For the text-containing cell, return its midpoint in (x, y) coordinate format. 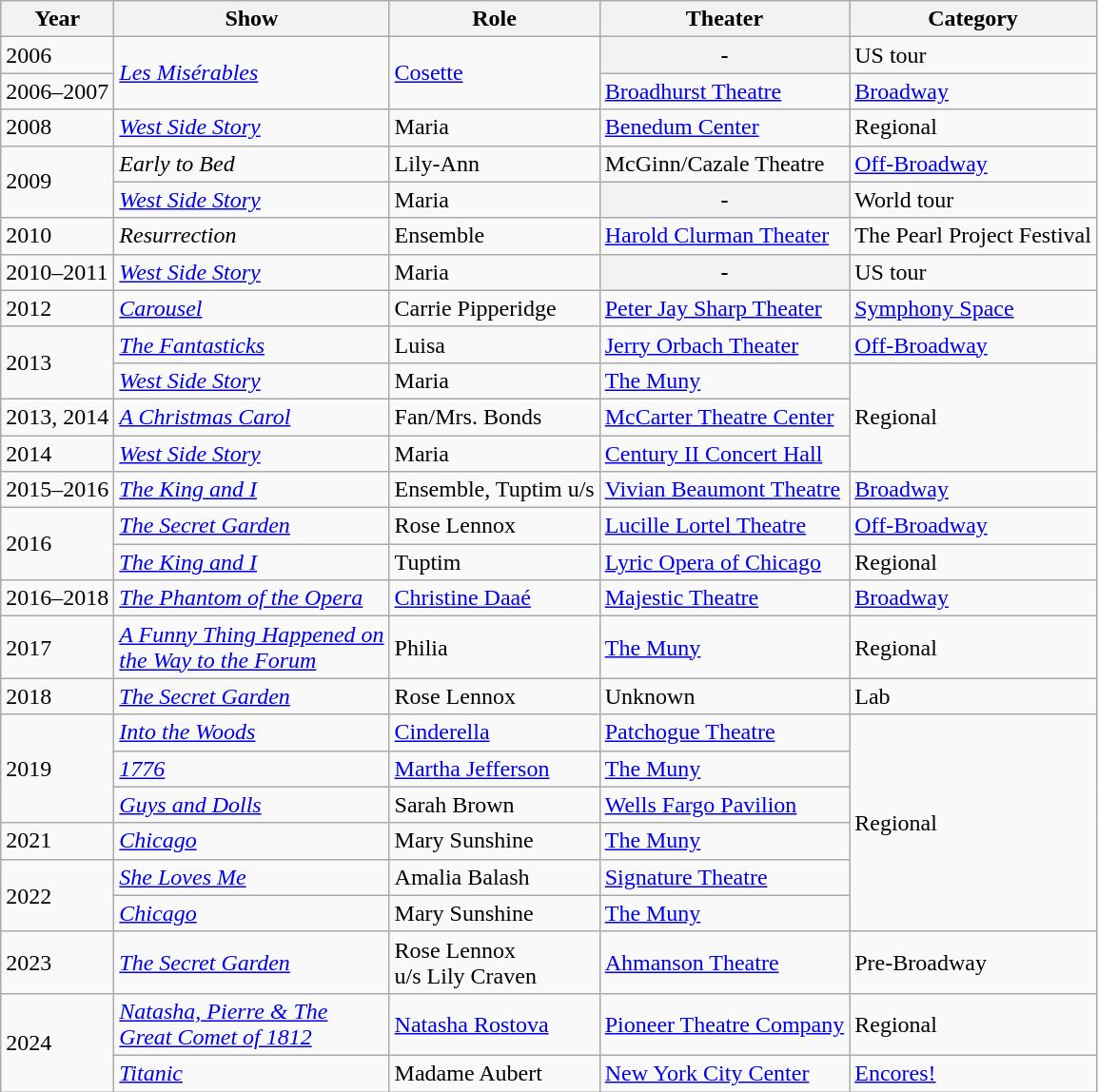
Vivian Beaumont Theatre (725, 490)
2013, 2014 (57, 417)
Martha Jefferson (495, 769)
Role (495, 19)
Broadhurst Theatre (725, 91)
Early to Bed (251, 164)
Ahmanson Theatre (725, 963)
Titanic (251, 1073)
World tour (973, 200)
Lyric Opera of Chicago (725, 562)
2016 (57, 544)
The Pearl Project Festival (973, 236)
Harold Clurman Theater (725, 236)
Benedum Center (725, 127)
Signature Theatre (725, 877)
Ensemble (495, 236)
Peter Jay Sharp Theater (725, 308)
Pioneer Theatre Company (725, 1024)
Year (57, 19)
2010–2011 (57, 272)
2006–2007 (57, 91)
Tuptim (495, 562)
Pre-Broadway (973, 963)
2022 (57, 895)
2008 (57, 127)
Cinderella (495, 732)
2018 (57, 696)
Theater (725, 19)
2009 (57, 182)
2016–2018 (57, 598)
2019 (57, 769)
Philia (495, 647)
Sarah Brown (495, 805)
McGinn/Cazale Theatre (725, 164)
2013 (57, 362)
Natasha Rostova (495, 1024)
A Funny Thing Happened on the Way to the Forum (251, 647)
Show (251, 19)
Lucille Lortel Theatre (725, 526)
Resurrection (251, 236)
Century II Concert Hall (725, 454)
She Loves Me (251, 877)
2012 (57, 308)
Jerry Orbach Theater (725, 344)
Amalia Balash (495, 877)
2017 (57, 647)
Encores! (973, 1073)
Unknown (725, 696)
2015–2016 (57, 490)
Les Misérables (251, 73)
2006 (57, 55)
Patchogue Theatre (725, 732)
Madame Aubert (495, 1073)
Rose Lennoxu/s Lily Craven (495, 963)
2010 (57, 236)
Majestic Theatre (725, 598)
Lab (973, 696)
2021 (57, 841)
Wells Fargo Pavilion (725, 805)
Carrie Pipperidge (495, 308)
Cosette (495, 73)
2014 (57, 454)
Carousel (251, 308)
Fan/Mrs. Bonds (495, 417)
New York City Center (725, 1073)
A Christmas Carol (251, 417)
Into the Woods (251, 732)
1776 (251, 769)
McCarter Theatre Center (725, 417)
Category (973, 19)
2024 (57, 1043)
Symphony Space (973, 308)
The Fantasticks (251, 344)
The Phantom of the Opera (251, 598)
Lily-Ann (495, 164)
2023 (57, 963)
Guys and Dolls (251, 805)
Ensemble, Tuptim u/s (495, 490)
Christine Daaé (495, 598)
Natasha, Pierre & The Great Comet of 1812 (251, 1024)
Luisa (495, 344)
